From the cell containing the given text, extract its center point as (x, y) coordinate. 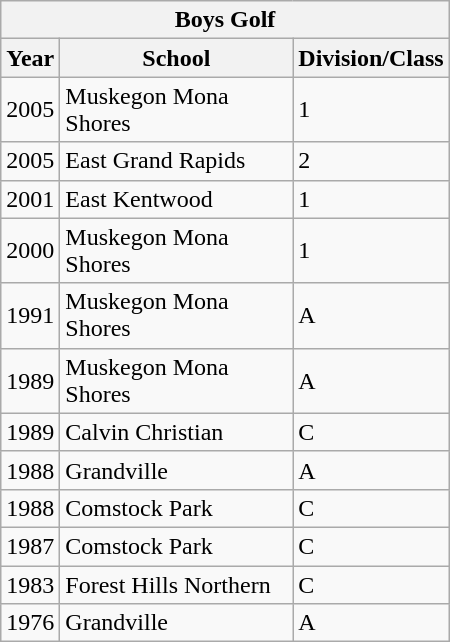
1987 (30, 546)
1983 (30, 585)
Year (30, 58)
East Kentwood (176, 199)
1991 (30, 316)
2001 (30, 199)
Division/Class (371, 58)
Boys Golf (225, 20)
East Grand Rapids (176, 161)
Forest Hills Northern (176, 585)
1976 (30, 623)
School (176, 58)
Calvin Christian (176, 432)
2000 (30, 250)
2 (371, 161)
